Scan for the cell matching the given text and deliver its (X, Y) coordinate at center. 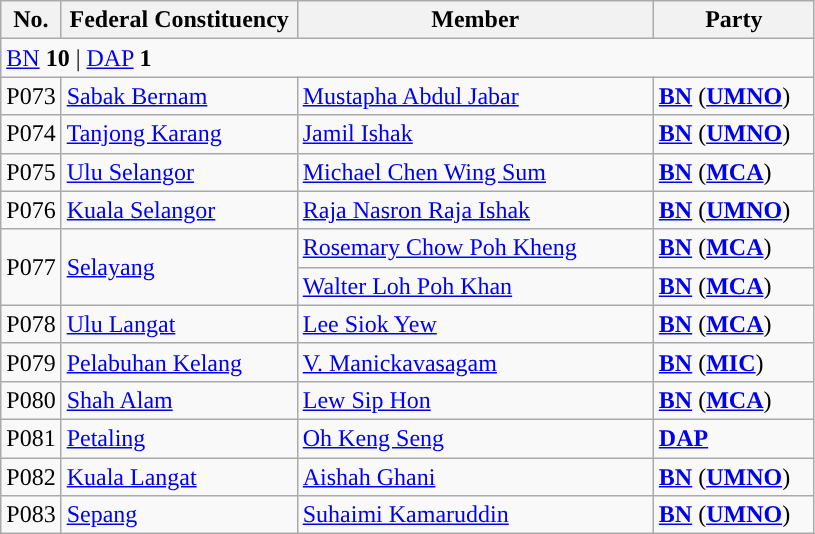
Sabak Bernam (179, 96)
Lew Sip Hon (475, 400)
P074 (31, 134)
Petaling (179, 438)
Walter Loh Poh Khan (475, 286)
Michael Chen Wing Sum (475, 172)
P077 (31, 267)
P081 (31, 438)
P073 (31, 96)
BN 10 | DAP 1 (408, 58)
V. Manickavasagam (475, 362)
Ulu Langat (179, 324)
Aishah Ghani (475, 477)
Federal Constituency (179, 20)
P078 (31, 324)
DAP (734, 438)
Mustapha Abdul Jabar (475, 96)
Shah Alam (179, 400)
Kuala Langat (179, 477)
Oh Keng Seng (475, 438)
No. (31, 20)
Selayang (179, 267)
Kuala Selangor (179, 210)
P082 (31, 477)
Pelabuhan Kelang (179, 362)
Party (734, 20)
P083 (31, 515)
BN (MIC) (734, 362)
Ulu Selangor (179, 172)
Rosemary Chow Poh Kheng (475, 248)
Member (475, 20)
Jamil Ishak (475, 134)
Tanjong Karang (179, 134)
Suhaimi Kamaruddin (475, 515)
Sepang (179, 515)
Raja Nasron Raja Ishak (475, 210)
P075 (31, 172)
P076 (31, 210)
P079 (31, 362)
Lee Siok Yew (475, 324)
P080 (31, 400)
